Locate the cell with the specified text and output its [X, Y] center coordinate. 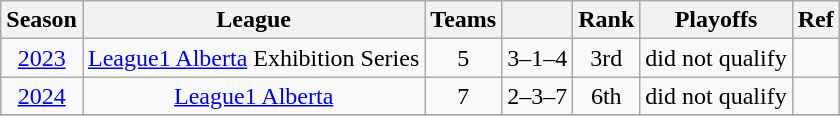
7 [464, 96]
League1 Alberta Exhibition Series [253, 58]
2023 [42, 58]
6th [606, 96]
3–1–4 [538, 58]
Teams [464, 20]
5 [464, 58]
Season [42, 20]
3rd [606, 58]
Rank [606, 20]
League1 Alberta [253, 96]
League [253, 20]
Playoffs [716, 20]
2–3–7 [538, 96]
Ref [816, 20]
2024 [42, 96]
